Return the (x, y) coordinate for the center point of the cell that contains the specified text.  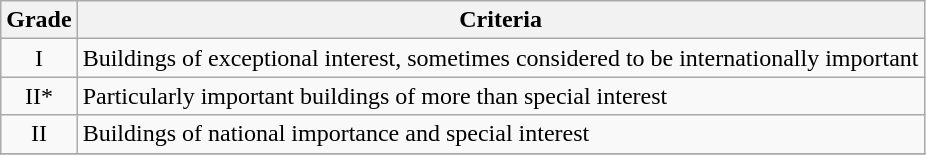
Buildings of national importance and special interest (500, 134)
Buildings of exceptional interest, sometimes considered to be internationally important (500, 58)
Particularly important buildings of more than special interest (500, 96)
II (39, 134)
I (39, 58)
II* (39, 96)
Grade (39, 20)
Criteria (500, 20)
